Scan for the cell matching the given text and deliver its (x, y) coordinate at center. 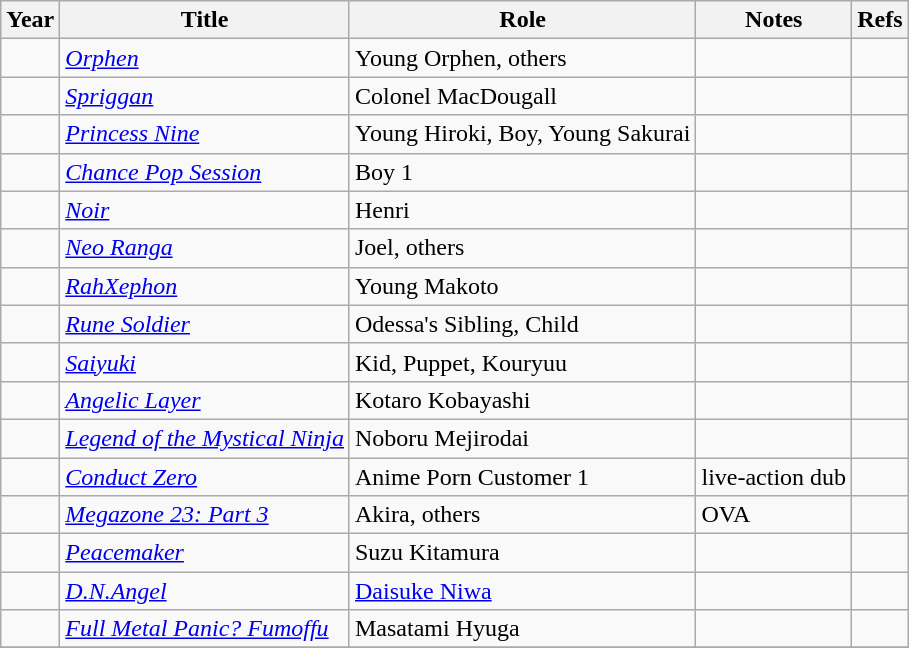
Chance Pop Session (205, 172)
Peacemaker (205, 553)
Notes (774, 20)
Conduct Zero (205, 477)
live-action dub (774, 477)
Orphen (205, 58)
Spriggan (205, 96)
Megazone 23: Part 3 (205, 515)
Boy 1 (522, 172)
Kotaro Kobayashi (522, 400)
Full Metal Panic? Fumoffu (205, 629)
Rune Soldier (205, 324)
D.N.Angel (205, 591)
Anime Porn Customer 1 (522, 477)
Masatami Hyuga (522, 629)
Princess Nine (205, 134)
Noboru Mejirodai (522, 438)
Joel, others (522, 248)
Neo Ranga (205, 248)
Role (522, 20)
Angelic Layer (205, 400)
Odessa's Sibling, Child (522, 324)
Kid, Puppet, Kouryuu (522, 362)
RahXephon (205, 286)
Colonel MacDougall (522, 96)
Title (205, 20)
Young Orphen, others (522, 58)
Saiyuki (205, 362)
Refs (880, 20)
OVA (774, 515)
Daisuke Niwa (522, 591)
Young Makoto (522, 286)
Henri (522, 210)
Suzu Kitamura (522, 553)
Akira, others (522, 515)
Noir (205, 210)
Legend of the Mystical Ninja (205, 438)
Young Hiroki, Boy, Young Sakurai (522, 134)
Year (30, 20)
